Return the [x, y] coordinate for the center point of the cell that contains the specified text.  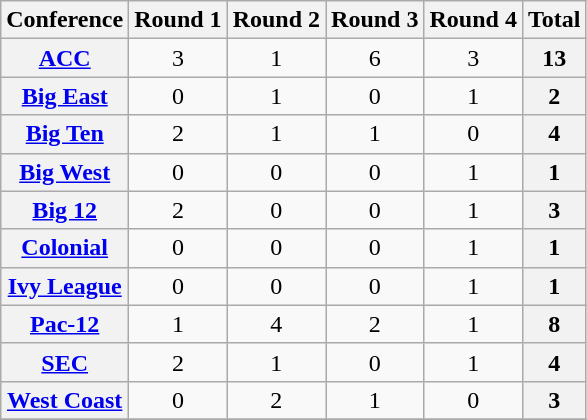
West Coast [65, 400]
Ivy League [65, 286]
Round 2 [276, 20]
Round 3 [375, 20]
SEC [65, 362]
Big East [65, 96]
Big West [65, 172]
Round 1 [178, 20]
13 [554, 58]
Conference [65, 20]
Pac-12 [65, 324]
ACC [65, 58]
8 [554, 324]
Big 12 [65, 210]
6 [375, 58]
Round 4 [473, 20]
Colonial [65, 248]
Total [554, 20]
Big Ten [65, 134]
